Return (X, Y) of the center of cell containing provided text 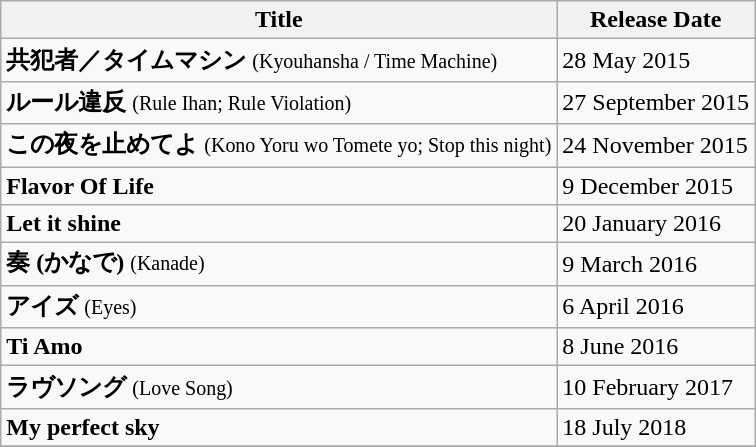
9 March 2016 (656, 264)
20 January 2016 (656, 224)
Ti Amo (279, 347)
27 September 2015 (656, 102)
ルール違反 (Rule Ihan; Rule Violation) (279, 102)
アイズ (Eyes) (279, 306)
8 June 2016 (656, 347)
6 April 2016 (656, 306)
28 May 2015 (656, 60)
9 December 2015 (656, 185)
My perfect sky (279, 427)
Let it shine (279, 224)
Release Date (656, 20)
10 February 2017 (656, 388)
ラヴソング (Love Song) (279, 388)
18 July 2018 (656, 427)
24 November 2015 (656, 146)
この夜を止めてよ (Kono Yoru wo Tomete yo; Stop this night) (279, 146)
共犯者／タイムマシン (Kyouhansha / Time Machine) (279, 60)
Title (279, 20)
Flavor Of Life (279, 185)
奏 (かなで) (Kanade) (279, 264)
